Return the (x, y) coordinate for the center point of the cell that contains the specified text.  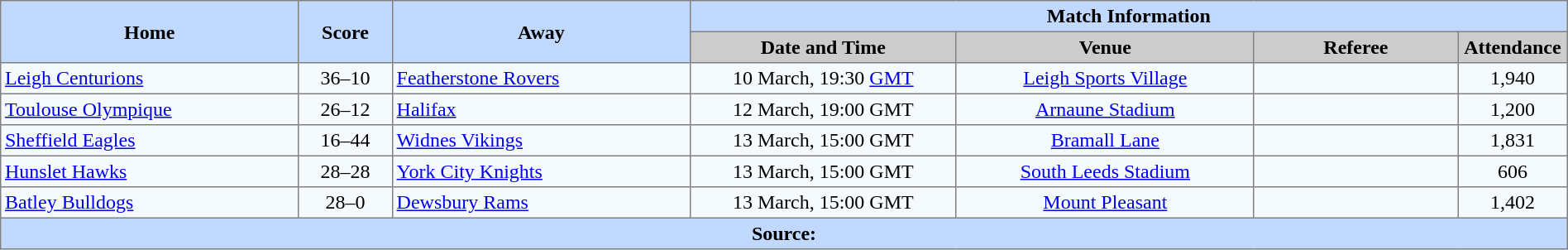
26–12 (346, 109)
Hunslet Hawks (150, 171)
1,402 (1513, 203)
Score (346, 31)
Referee (1355, 47)
Date and Time (823, 47)
Arnaune Stadium (1105, 109)
Venue (1105, 47)
Attendance (1513, 47)
Widnes Vikings (541, 141)
York City Knights (541, 171)
1,831 (1513, 141)
12 March, 19:00 GMT (823, 109)
1,940 (1513, 79)
Leigh Centurions (150, 79)
Featherstone Rovers (541, 79)
28–28 (346, 171)
Away (541, 31)
Sheffield Eagles (150, 141)
Bramall Lane (1105, 141)
28–0 (346, 203)
Toulouse Olympique (150, 109)
Halifax (541, 109)
36–10 (346, 79)
Home (150, 31)
Leigh Sports Village (1105, 79)
Match Information (1128, 17)
Batley Bulldogs (150, 203)
10 March, 19:30 GMT (823, 79)
Dewsbury Rams (541, 203)
South Leeds Stadium (1105, 171)
606 (1513, 171)
16–44 (346, 141)
Mount Pleasant (1105, 203)
Source: (784, 233)
1,200 (1513, 109)
